Determine the [X, Y] coordinate at the center of the cell enclosing the given text.  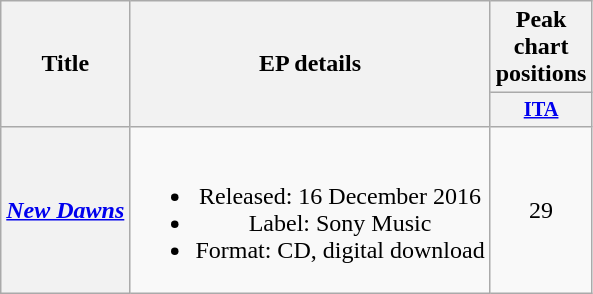
Title [66, 64]
ITA [541, 110]
New Dawns [66, 210]
EP details [310, 64]
Released: 16 December 2016Label: Sony MusicFormat: CD, digital download [310, 210]
Peak chart positions [541, 47]
29 [541, 210]
